Extract the (x, y) coordinate from the center of the cell holding the provided text.  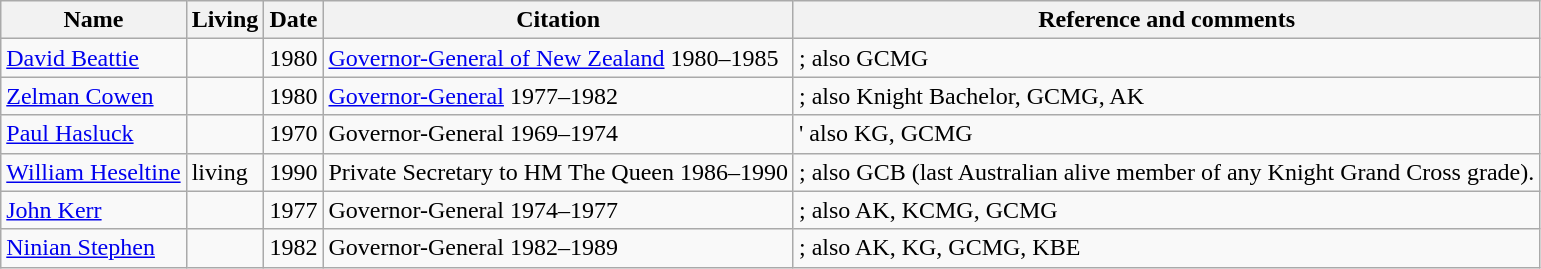
1977 (294, 210)
Governor-General 1982–1989 (558, 248)
Ninian Stephen (94, 248)
Governor-General 1977–1982 (558, 96)
1982 (294, 248)
1970 (294, 134)
Governor-General 1969–1974 (558, 134)
; also AK, KG, GCMG, KBE (1166, 248)
Date (294, 20)
Citation (558, 20)
Governor-General 1974–1977 (558, 210)
Name (94, 20)
John Kerr (94, 210)
Reference and comments (1166, 20)
1990 (294, 172)
' also KG, GCMG (1166, 134)
Living (225, 20)
William Heseltine (94, 172)
David Beattie (94, 58)
Governor-General of New Zealand 1980–1985 (558, 58)
Private Secretary to HM The Queen 1986–1990 (558, 172)
; also Knight Bachelor, GCMG, AK (1166, 96)
living (225, 172)
; also GCMG (1166, 58)
; also GCB (last Australian alive member of any Knight Grand Cross grade). (1166, 172)
Zelman Cowen (94, 96)
; also AK, KCMG, GCMG (1166, 210)
Paul Hasluck (94, 134)
